Search for the cell housing the specified text and yield its (X, Y) center coordinate. 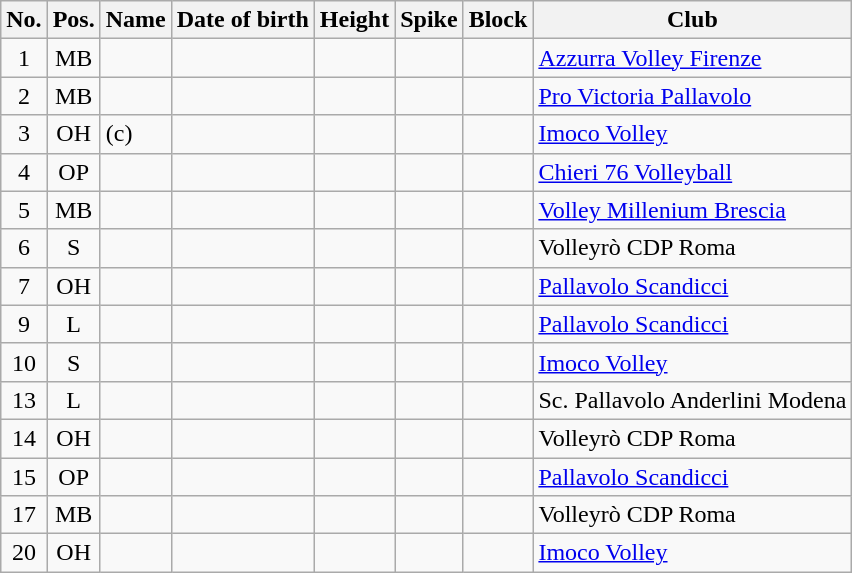
9 (24, 324)
3 (24, 134)
15 (24, 477)
6 (24, 248)
20 (24, 553)
10 (24, 362)
7 (24, 286)
No. (24, 20)
Block (498, 20)
Spike (429, 20)
Chieri 76 Volleyball (692, 172)
Date of birth (242, 20)
1 (24, 58)
Height (354, 20)
14 (24, 438)
(c) (136, 134)
2 (24, 96)
Pos. (74, 20)
4 (24, 172)
17 (24, 515)
Club (692, 20)
Azzurra Volley Firenze (692, 58)
Volley Millenium Brescia (692, 210)
Name (136, 20)
Pro Victoria Pallavolo (692, 96)
Sc. Pallavolo Anderlini Modena (692, 400)
5 (24, 210)
13 (24, 400)
